Detect which cell encompasses the target text, then output its (x, y) center coordinate. 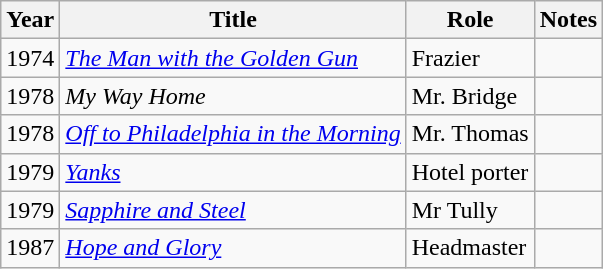
1987 (30, 248)
Year (30, 20)
Mr Tully (470, 210)
Hotel porter (470, 172)
1974 (30, 58)
My Way Home (233, 96)
Hope and Glory (233, 248)
Sapphire and Steel (233, 210)
Mr. Bridge (470, 96)
Frazier (470, 58)
Notes (568, 20)
Off to Philadelphia in the Morning (233, 134)
The Man with the Golden Gun (233, 58)
Yanks (233, 172)
Title (233, 20)
Mr. Thomas (470, 134)
Role (470, 20)
Headmaster (470, 248)
